For the text-containing cell, return its midpoint in [x, y] coordinate format. 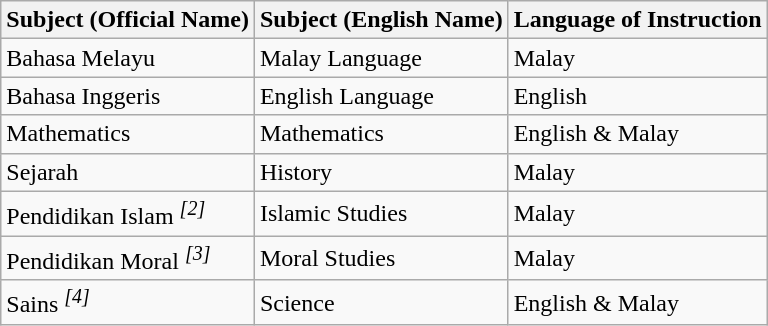
English [638, 96]
Sains [4] [128, 302]
Malay Language [381, 58]
English Language [381, 96]
Subject (Official Name) [128, 20]
Bahasa Inggeris [128, 96]
Bahasa Melayu [128, 58]
Science [381, 302]
History [381, 172]
Subject (English Name) [381, 20]
Language of Instruction [638, 20]
Sejarah [128, 172]
Pendidikan Islam [2] [128, 214]
Moral Studies [381, 258]
Islamic Studies [381, 214]
Pendidikan Moral [3] [128, 258]
